Scan for the cell matching the given text and deliver its [x, y] coordinate at center. 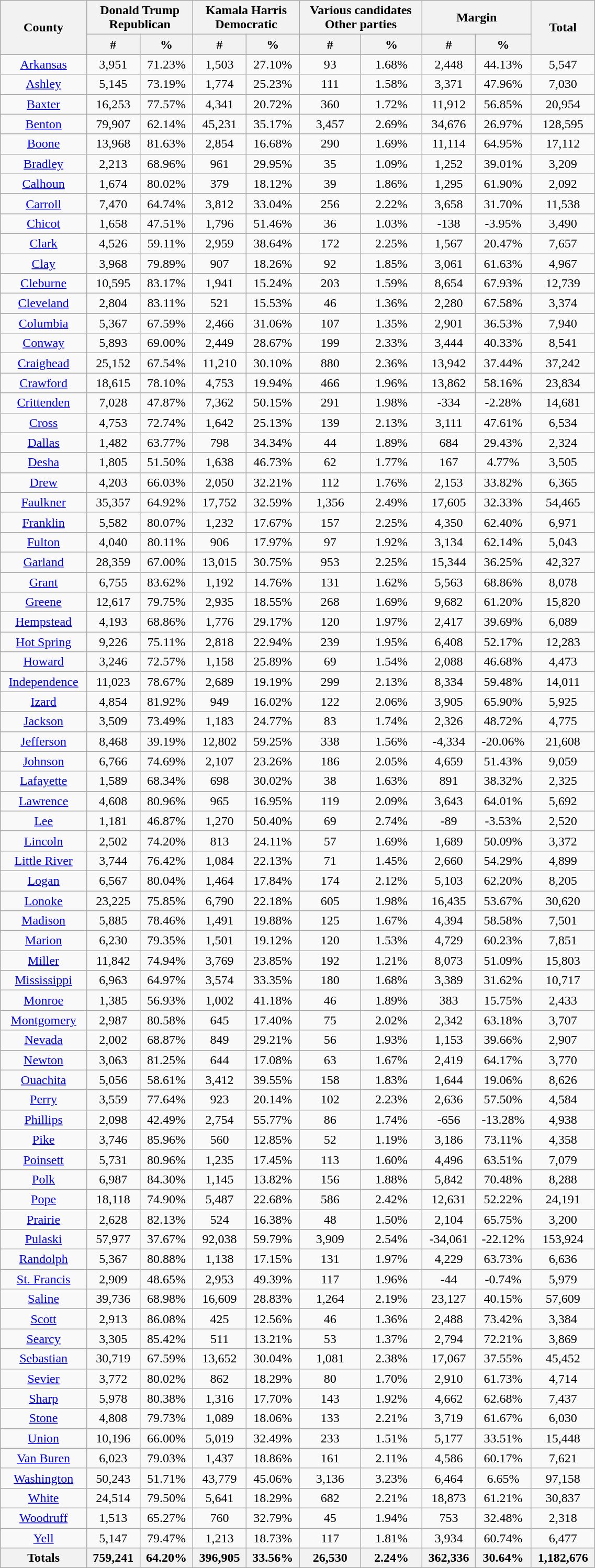
2.49% [391, 502]
15,448 [563, 1438]
2.42% [391, 1199]
64.92% [166, 502]
13,968 [113, 144]
1,158 [220, 662]
1,689 [449, 841]
6,477 [563, 1538]
45,452 [563, 1359]
64.01% [503, 801]
605 [330, 900]
-3.95% [503, 223]
15,344 [449, 562]
4,967 [563, 263]
180 [330, 980]
22.13% [273, 861]
Baxter [44, 104]
299 [330, 682]
78.46% [166, 921]
5,145 [113, 84]
2,050 [220, 482]
86.08% [166, 1319]
50,243 [113, 1478]
1.45% [391, 861]
Little River [44, 861]
18.06% [273, 1418]
466 [330, 383]
2,213 [113, 164]
55.77% [273, 1120]
2,854 [220, 144]
139 [330, 423]
Cross [44, 423]
Faulkner [44, 502]
28.83% [273, 1299]
7,437 [563, 1398]
10,595 [113, 284]
2.22% [391, 204]
3,951 [113, 64]
71.23% [166, 64]
17,112 [563, 144]
1,501 [220, 941]
85.42% [166, 1339]
2.09% [391, 801]
23,225 [113, 900]
-22.12% [503, 1239]
Totals [44, 1558]
35.17% [273, 124]
77.64% [166, 1100]
5,979 [563, 1279]
Dallas [44, 443]
3,909 [330, 1239]
3,490 [563, 223]
1,805 [113, 462]
80.07% [166, 522]
60.17% [503, 1458]
3,412 [220, 1080]
172 [330, 243]
11,114 [449, 144]
80.38% [166, 1398]
6,408 [449, 642]
4,358 [563, 1140]
2,953 [220, 1279]
58.16% [503, 383]
25,152 [113, 363]
5,731 [113, 1159]
128,595 [563, 124]
3,812 [220, 204]
30.04% [273, 1359]
161 [330, 1458]
72.21% [503, 1339]
2,910 [449, 1379]
2,002 [113, 1040]
1,002 [220, 1000]
64.74% [166, 204]
42,327 [563, 562]
74.94% [166, 961]
19.12% [273, 941]
22.68% [273, 1199]
3,384 [563, 1319]
849 [220, 1040]
37,242 [563, 363]
5,893 [113, 343]
18,118 [113, 1199]
1,295 [449, 184]
75 [330, 1020]
Sharp [44, 1398]
1.93% [391, 1040]
Lonoke [44, 900]
2,466 [220, 323]
80.58% [166, 1020]
4,350 [449, 522]
17.97% [273, 542]
Scott [44, 1319]
5,103 [449, 881]
19.06% [503, 1080]
383 [449, 1000]
1,642 [220, 423]
63.77% [166, 443]
Clark [44, 243]
Calhoun [44, 184]
8,541 [563, 343]
4,526 [113, 243]
16,609 [220, 1299]
2.05% [391, 761]
1,774 [220, 84]
Lee [44, 821]
30,837 [563, 1498]
30,620 [563, 900]
23,834 [563, 383]
5,147 [113, 1538]
52.22% [503, 1199]
63 [330, 1060]
290 [330, 144]
6,790 [220, 900]
Nevada [44, 1040]
24.11% [273, 841]
3,505 [563, 462]
18.12% [273, 184]
3,186 [449, 1140]
13,015 [220, 562]
13.82% [273, 1179]
-2.28% [503, 403]
1,513 [113, 1518]
6,089 [563, 622]
3,574 [220, 980]
24.77% [273, 721]
Cleveland [44, 303]
59.79% [273, 1239]
71 [330, 861]
46.87% [166, 821]
3,063 [113, 1060]
1.21% [391, 961]
Greene [44, 602]
15,803 [563, 961]
949 [220, 702]
Izard [44, 702]
1,084 [220, 861]
80.04% [166, 881]
4,608 [113, 801]
11,538 [563, 204]
Craighead [44, 363]
15.53% [273, 303]
County [44, 27]
57.50% [503, 1100]
2,660 [449, 861]
5,641 [220, 1498]
11,210 [220, 363]
37.55% [503, 1359]
2,818 [220, 642]
6,971 [563, 522]
25.89% [273, 662]
1.60% [391, 1159]
1.37% [391, 1339]
3,658 [449, 204]
5,019 [220, 1438]
6,567 [113, 881]
72.57% [166, 662]
698 [220, 781]
3,457 [330, 124]
49.39% [273, 1279]
360 [330, 104]
51.43% [503, 761]
Union [44, 1438]
6,464 [449, 1478]
35 [330, 164]
6,755 [113, 582]
2,935 [220, 602]
17.45% [273, 1159]
12,283 [563, 642]
2,326 [449, 721]
45.06% [273, 1478]
Lawrence [44, 801]
2.24% [391, 1558]
Arkansas [44, 64]
45,231 [220, 124]
18.26% [273, 263]
79.03% [166, 1458]
8,334 [449, 682]
2.74% [391, 821]
Mississippi [44, 980]
50.40% [273, 821]
47.51% [166, 223]
23,127 [449, 1299]
83.62% [166, 582]
81.63% [166, 144]
80.88% [166, 1259]
47.87% [166, 403]
26.97% [503, 124]
22.94% [273, 642]
1,482 [113, 443]
153,924 [563, 1239]
2,794 [449, 1339]
61.63% [503, 263]
3,372 [563, 841]
81.25% [166, 1060]
29.95% [273, 164]
20.14% [273, 1100]
1,385 [113, 1000]
2,636 [449, 1100]
44.13% [503, 64]
753 [449, 1518]
30,719 [113, 1359]
74.90% [166, 1199]
3,200 [563, 1220]
85.96% [166, 1140]
62.20% [503, 881]
19.94% [273, 383]
51.71% [166, 1478]
524 [220, 1220]
Ouachita [44, 1080]
8,626 [563, 1080]
39.01% [503, 164]
17,067 [449, 1359]
Monroe [44, 1000]
1.94% [391, 1518]
1,153 [449, 1040]
1,589 [113, 781]
119 [330, 801]
1.03% [391, 223]
Lincoln [44, 841]
3,769 [220, 961]
30.10% [273, 363]
3,772 [113, 1379]
3,389 [449, 980]
7,657 [563, 243]
3,643 [449, 801]
2,909 [113, 1279]
2,913 [113, 1319]
14.76% [273, 582]
46.73% [273, 462]
61.67% [503, 1418]
1,270 [220, 821]
68.96% [166, 164]
2,754 [220, 1120]
17.84% [273, 881]
83.11% [166, 303]
80.11% [166, 542]
8,073 [449, 961]
Yell [44, 1538]
28.67% [273, 343]
4,899 [563, 861]
59.48% [503, 682]
2,318 [563, 1518]
24,514 [113, 1498]
1,138 [220, 1259]
961 [220, 164]
67.00% [166, 562]
65.27% [166, 1518]
97 [330, 542]
29.43% [503, 443]
25.23% [273, 84]
39.19% [166, 741]
54.29% [503, 861]
15.75% [503, 1000]
2,419 [449, 1060]
Carroll [44, 204]
-4,334 [449, 741]
11,023 [113, 682]
2.11% [391, 1458]
2,907 [563, 1040]
2.69% [391, 124]
5,563 [449, 582]
6,963 [113, 980]
113 [330, 1159]
1,192 [220, 582]
186 [330, 761]
3.23% [391, 1478]
61.73% [503, 1379]
28,359 [113, 562]
5,547 [563, 64]
Johnson [44, 761]
5,692 [563, 801]
Benton [44, 124]
18,615 [113, 383]
156 [330, 1179]
-138 [449, 223]
5,885 [113, 921]
84.30% [166, 1179]
759,241 [113, 1558]
1.50% [391, 1220]
7,362 [220, 403]
73.11% [503, 1140]
61.90% [503, 184]
68.34% [166, 781]
20.72% [273, 104]
12.56% [273, 1319]
Kamala HarrisDemocratic [246, 18]
8,078 [563, 582]
2,098 [113, 1120]
4,662 [449, 1398]
17,605 [449, 502]
Clay [44, 263]
6.65% [503, 1478]
2,449 [220, 343]
4,341 [220, 104]
3,744 [113, 861]
1.70% [391, 1379]
1.88% [391, 1179]
Ashley [44, 84]
-34,061 [449, 1239]
33.82% [503, 482]
923 [220, 1100]
3,968 [113, 263]
74.20% [166, 841]
69.00% [166, 343]
30.02% [273, 781]
338 [330, 741]
1,796 [220, 223]
203 [330, 284]
Fulton [44, 542]
4,775 [563, 721]
9,226 [113, 642]
256 [330, 204]
Margin [477, 18]
16.68% [273, 144]
56.93% [166, 1000]
Stone [44, 1418]
239 [330, 642]
59.11% [166, 243]
76.42% [166, 861]
61.21% [503, 1498]
Phillips [44, 1120]
2.33% [391, 343]
80 [330, 1379]
10,196 [113, 1438]
2.19% [391, 1299]
30.64% [503, 1558]
965 [220, 801]
2,433 [563, 1000]
2,417 [449, 622]
45 [330, 1518]
2,488 [449, 1319]
Desha [44, 462]
7,079 [563, 1159]
760 [220, 1518]
4,659 [449, 761]
2,324 [563, 443]
38 [330, 781]
3,371 [449, 84]
1.58% [391, 84]
93 [330, 64]
-44 [449, 1279]
68.98% [166, 1299]
1,644 [449, 1080]
2,088 [449, 662]
3,246 [113, 662]
143 [330, 1398]
Hempstead [44, 622]
48.65% [166, 1279]
67.93% [503, 284]
4,473 [563, 662]
1,356 [330, 502]
-334 [449, 403]
2,153 [449, 482]
4,938 [563, 1120]
3,444 [449, 343]
9,059 [563, 761]
111 [330, 84]
Washington [44, 1478]
20,954 [563, 104]
1.95% [391, 642]
1.62% [391, 582]
57,609 [563, 1299]
5,487 [220, 1199]
906 [220, 542]
1.19% [391, 1140]
31.70% [503, 204]
70.48% [503, 1179]
2.54% [391, 1239]
19.88% [273, 921]
13,862 [449, 383]
-13.28% [503, 1120]
1.54% [391, 662]
39,736 [113, 1299]
6,030 [563, 1418]
645 [220, 1020]
1,182,676 [563, 1558]
8,288 [563, 1179]
16,435 [449, 900]
379 [220, 184]
79.89% [166, 263]
Randolph [44, 1259]
66.00% [166, 1438]
Perry [44, 1100]
3,869 [563, 1339]
66.03% [166, 482]
3,061 [449, 263]
362,336 [449, 1558]
65.75% [503, 1220]
2.36% [391, 363]
107 [330, 323]
50.09% [503, 841]
97,158 [563, 1478]
St. Francis [44, 1279]
233 [330, 1438]
83 [330, 721]
2,959 [220, 243]
1,464 [220, 881]
16.02% [273, 702]
36 [330, 223]
Prairie [44, 1220]
2,092 [563, 184]
17.67% [273, 522]
Sevier [44, 1379]
1.81% [391, 1538]
2,342 [449, 1020]
4,714 [563, 1379]
133 [330, 1418]
2.02% [391, 1020]
1,503 [220, 64]
36.25% [503, 562]
White [44, 1498]
4,496 [449, 1159]
3,111 [449, 423]
Sebastian [44, 1359]
79.75% [166, 602]
1,252 [449, 164]
2,502 [113, 841]
1.63% [391, 781]
560 [220, 1140]
Woodruff [44, 1518]
Saline [44, 1299]
67.54% [166, 363]
14,011 [563, 682]
3,509 [113, 721]
4.77% [503, 462]
6,230 [113, 941]
16,253 [113, 104]
2,107 [220, 761]
48.72% [503, 721]
32.49% [273, 1438]
Franklin [44, 522]
82.13% [166, 1220]
Donald TrumpRepublican [139, 18]
13,942 [449, 363]
15.24% [273, 284]
3,905 [449, 702]
2,448 [449, 64]
7,470 [113, 204]
22.18% [273, 900]
1.35% [391, 323]
174 [330, 881]
Searcy [44, 1339]
907 [220, 263]
17.08% [273, 1060]
68.87% [166, 1040]
1,776 [220, 622]
44 [330, 443]
Howard [44, 662]
59.25% [273, 741]
3,136 [330, 1478]
51.50% [166, 462]
74.69% [166, 761]
13,652 [220, 1359]
798 [220, 443]
4,229 [449, 1259]
Newton [44, 1060]
1.86% [391, 184]
43,779 [220, 1478]
56 [330, 1040]
5,842 [449, 1179]
Montgomery [44, 1020]
Columbia [44, 323]
1,264 [330, 1299]
62.68% [503, 1398]
4,854 [113, 702]
40.33% [503, 343]
4,203 [113, 482]
63.73% [503, 1259]
7,940 [563, 323]
38.64% [273, 243]
880 [330, 363]
Grant [44, 582]
6,534 [563, 423]
52.17% [503, 642]
4,584 [563, 1100]
79.47% [166, 1538]
32.79% [273, 1518]
13.21% [273, 1339]
2.23% [391, 1100]
511 [220, 1339]
199 [330, 343]
Hot Spring [44, 642]
1,491 [220, 921]
92,038 [220, 1239]
64.95% [503, 144]
64.20% [166, 1558]
8,654 [449, 284]
62.40% [503, 522]
27.10% [273, 64]
521 [220, 303]
5,925 [563, 702]
32.21% [273, 482]
268 [330, 602]
3,305 [113, 1339]
38.32% [503, 781]
6,365 [563, 482]
Polk [44, 1179]
47.96% [503, 84]
3,374 [563, 303]
8,468 [113, 741]
2.38% [391, 1359]
4,193 [113, 622]
11,912 [449, 104]
1,089 [220, 1418]
2,987 [113, 1020]
51.09% [503, 961]
1,181 [113, 821]
79.35% [166, 941]
3,770 [563, 1060]
682 [330, 1498]
Marion [44, 941]
63.51% [503, 1159]
39.66% [503, 1040]
396,905 [220, 1558]
61.20% [503, 602]
Pulaski [44, 1239]
58.61% [166, 1080]
Drew [44, 482]
953 [330, 562]
58.58% [503, 921]
18.86% [273, 1458]
79.50% [166, 1498]
54,465 [563, 502]
2,520 [563, 821]
3,134 [449, 542]
684 [449, 443]
5,177 [449, 1438]
33.51% [503, 1438]
18,873 [449, 1498]
67.58% [503, 303]
39.69% [503, 622]
39 [330, 184]
2,901 [449, 323]
4,808 [113, 1418]
29.17% [273, 622]
7,501 [563, 921]
60.23% [503, 941]
12,617 [113, 602]
29.21% [273, 1040]
34,676 [449, 124]
Independence [44, 682]
31.06% [273, 323]
4,040 [113, 542]
40.15% [503, 1299]
Logan [44, 881]
3,719 [449, 1418]
2,325 [563, 781]
8,205 [563, 881]
52 [330, 1140]
1,183 [220, 721]
1,081 [330, 1359]
Madison [44, 921]
1,638 [220, 462]
9,682 [449, 602]
1.76% [391, 482]
31.62% [503, 980]
12,739 [563, 284]
64.97% [166, 980]
-0.74% [503, 1279]
3,707 [563, 1020]
39.55% [273, 1080]
6,636 [563, 1259]
64.17% [503, 1060]
33.56% [273, 1558]
3,934 [449, 1538]
15,820 [563, 602]
Jackson [44, 721]
1,658 [113, 223]
12,631 [449, 1199]
17.70% [273, 1398]
1.85% [391, 263]
2,104 [449, 1220]
Crittenden [44, 403]
50.15% [273, 403]
891 [449, 781]
Conway [44, 343]
1,232 [220, 522]
75.85% [166, 900]
1,941 [220, 284]
291 [330, 403]
813 [220, 841]
11,842 [113, 961]
33.35% [273, 980]
1,674 [113, 184]
7,851 [563, 941]
41.18% [273, 1000]
81.92% [166, 702]
17.40% [273, 1020]
Lafayette [44, 781]
Total [563, 27]
10,717 [563, 980]
3,559 [113, 1100]
51.46% [273, 223]
48 [330, 1220]
6,766 [113, 761]
Poinsett [44, 1159]
32.33% [503, 502]
4,729 [449, 941]
2,628 [113, 1220]
79.73% [166, 1418]
7,621 [563, 1458]
Jefferson [44, 741]
Cleburne [44, 284]
122 [330, 702]
5,978 [113, 1398]
73.42% [503, 1319]
26,530 [330, 1558]
2,804 [113, 303]
1.51% [391, 1438]
16.38% [273, 1220]
1,235 [220, 1159]
862 [220, 1379]
-89 [449, 821]
1.56% [391, 741]
-20.06% [503, 741]
19.19% [273, 682]
1.72% [391, 104]
Garland [44, 562]
53 [330, 1339]
1,567 [449, 243]
47.61% [503, 423]
86 [330, 1120]
102 [330, 1100]
7,030 [563, 84]
25.13% [273, 423]
125 [330, 921]
6,023 [113, 1458]
1.09% [391, 164]
1.83% [391, 1080]
1,437 [220, 1458]
586 [330, 1199]
17,752 [220, 502]
5,043 [563, 542]
3,746 [113, 1140]
36.53% [503, 323]
92 [330, 263]
37.44% [503, 363]
2,689 [220, 682]
-656 [449, 1120]
62 [330, 462]
65.90% [503, 702]
75.11% [166, 642]
Pope [44, 1199]
12,802 [220, 741]
1.59% [391, 284]
157 [330, 522]
23.26% [273, 761]
18.73% [273, 1538]
5,582 [113, 522]
35,357 [113, 502]
73.19% [166, 84]
78.67% [166, 682]
1.53% [391, 941]
60.74% [503, 1538]
112 [330, 482]
Various candidatesOther parties [361, 18]
72.74% [166, 423]
53.67% [503, 900]
37.67% [166, 1239]
79,907 [113, 124]
32.48% [503, 1518]
78.10% [166, 383]
158 [330, 1080]
Miller [44, 961]
167 [449, 462]
644 [220, 1060]
20.47% [503, 243]
1,145 [220, 1179]
Boone [44, 144]
Van Buren [44, 1458]
14,681 [563, 403]
56.85% [503, 104]
6,987 [113, 1179]
7,028 [113, 403]
3,209 [563, 164]
33.04% [273, 204]
2.06% [391, 702]
4,394 [449, 921]
21,608 [563, 741]
30.75% [273, 562]
1,213 [220, 1538]
Bradley [44, 164]
83.17% [166, 284]
1,316 [220, 1398]
73.49% [166, 721]
12.85% [273, 1140]
34.34% [273, 443]
42.49% [166, 1120]
Crawford [44, 383]
425 [220, 1319]
Chicot [44, 223]
57,977 [113, 1239]
17.15% [273, 1259]
2.12% [391, 881]
32.59% [273, 502]
5,056 [113, 1080]
77.57% [166, 104]
57 [330, 841]
1.77% [391, 462]
24,191 [563, 1199]
-3.53% [503, 821]
2,280 [449, 303]
Pike [44, 1140]
18.55% [273, 602]
192 [330, 961]
63.18% [503, 1020]
16.95% [273, 801]
46.68% [503, 662]
4,586 [449, 1458]
23.85% [273, 961]
